Determine the [x, y] coordinate at the center of the cell enclosing the given text.  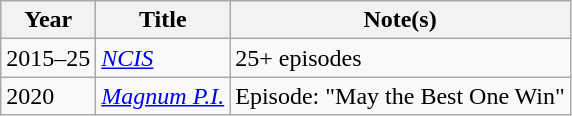
Note(s) [400, 20]
2020 [48, 96]
NCIS [163, 58]
2015–25 [48, 58]
Episode: "May the Best One Win" [400, 96]
Magnum P.I. [163, 96]
Title [163, 20]
Year [48, 20]
25+ episodes [400, 58]
